Extract the (x, y) coordinate from the center of the cell holding the provided text.  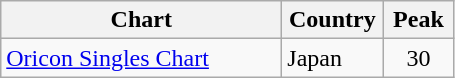
Country (332, 20)
Japan (332, 58)
Chart (142, 20)
Peak (418, 20)
30 (418, 58)
Oricon Singles Chart (142, 58)
